Extract the [x, y] coordinate from the center of the cell holding the provided text.  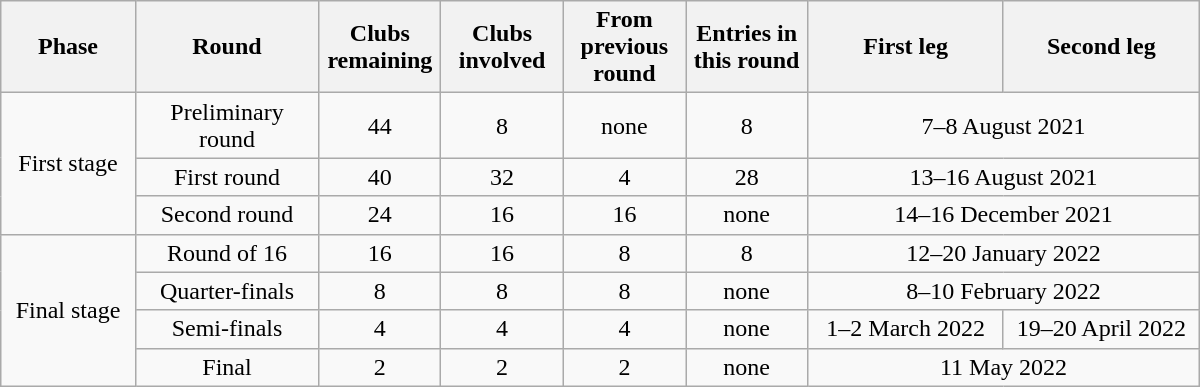
Entries in this round [747, 47]
Clubs involved [502, 47]
Second leg [1101, 47]
32 [502, 177]
7–8 August 2021 [1004, 126]
12–20 January 2022 [1004, 253]
8–10 February 2022 [1004, 291]
Second round [226, 215]
First leg [906, 47]
First stage [68, 164]
14–16 December 2021 [1004, 215]
40 [380, 177]
Clubs remaining [380, 47]
Round [226, 47]
Phase [68, 47]
19–20 April 2022 [1101, 329]
11 May 2022 [1004, 367]
Final stage [68, 310]
44 [380, 126]
Semi-finals [226, 329]
Quarter-finals [226, 291]
Round of 16 [226, 253]
13–16 August 2021 [1004, 177]
Preliminary round [226, 126]
From previous round [624, 47]
28 [747, 177]
Final [226, 367]
24 [380, 215]
1–2 March 2022 [906, 329]
First round [226, 177]
